Extract the (X, Y) coordinate from the center of the cell holding the provided text.  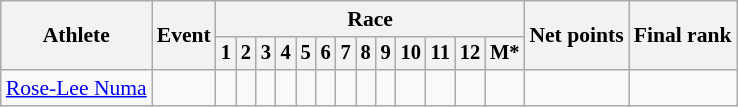
9 (386, 54)
Final rank (683, 36)
3 (266, 54)
Athlete (76, 36)
4 (286, 54)
7 (346, 54)
6 (326, 54)
Net points (576, 36)
M* (504, 54)
1 (226, 54)
11 (440, 54)
Event (184, 36)
12 (470, 54)
Rose-Lee Numa (76, 88)
2 (246, 54)
10 (411, 54)
8 (366, 54)
Race (370, 19)
5 (306, 54)
